Locate the cell with the specified text and output its [X, Y] center coordinate. 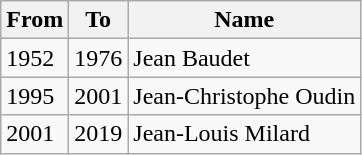
To [98, 20]
Name [244, 20]
From [35, 20]
1995 [35, 96]
Jean Baudet [244, 58]
2019 [98, 134]
Jean-Christophe Oudin [244, 96]
Jean-Louis Milard [244, 134]
1952 [35, 58]
1976 [98, 58]
